Return the [X, Y] coordinate for the center point of the cell that contains the specified text.  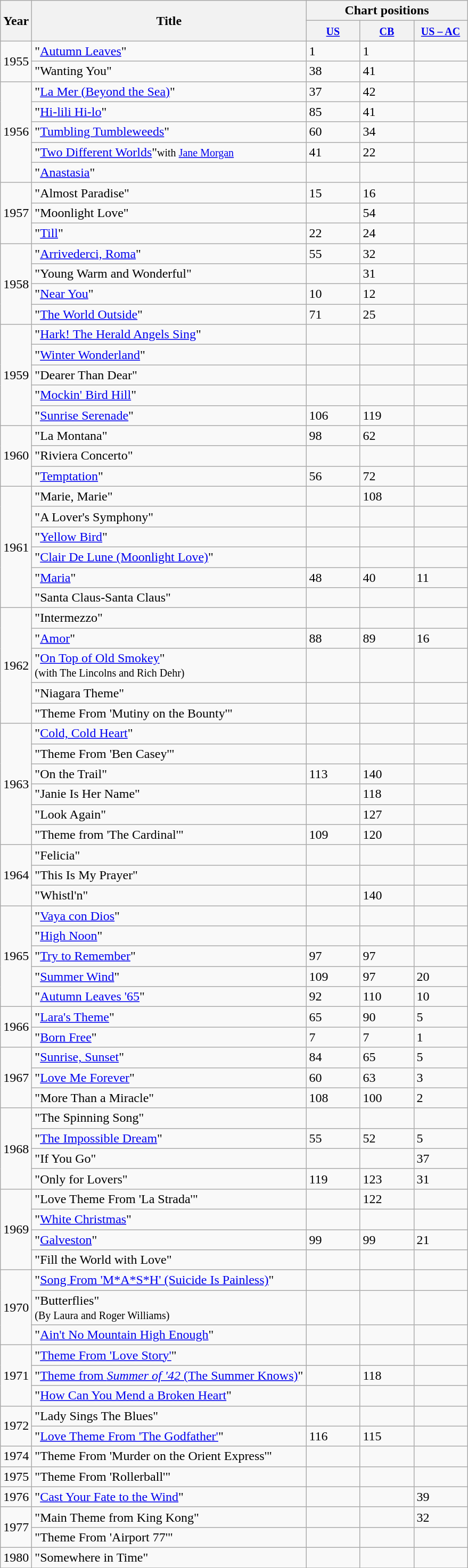
"The World Outside" [169, 314]
"Tumbling Tumbleweeds" [169, 132]
1965 [16, 956]
"Dearer Than Dear" [169, 375]
"Butterflies"(By Laura and Roger Williams) [169, 1307]
"Two Different Worlds"with Jane Morgan [169, 152]
1958 [16, 284]
"Summer Wind" [169, 977]
1972 [16, 1426]
"More Than a Miracle" [169, 1098]
63 [387, 1078]
15 [333, 193]
72 [387, 476]
1961 [16, 547]
"Ain't No Mountain High Enough" [169, 1335]
1976 [16, 1497]
"On Top of Old Smokey"(with The Lincolns and Rich Dehr) [169, 666]
"Amor" [169, 638]
"On the Trail" [169, 774]
"Hi-lili Hi-lo" [169, 112]
"Arrivederci, Roma" [169, 254]
1955 [16, 61]
"Till" [169, 233]
120 [387, 835]
11 [441, 577]
25 [387, 314]
"Theme From 'Mutiny on the Bounty'" [169, 713]
"Sunrise Serenade" [169, 415]
"Theme from Summer of '42 (The Summer Knows)" [169, 1375]
"Intermezzo" [169, 618]
"Anastasia" [169, 172]
"Riviera Concerto" [169, 456]
40 [387, 577]
CB [387, 31]
"Love Theme From 'La Strada'" [169, 1199]
54 [387, 213]
84 [333, 1057]
1956 [16, 132]
113 [333, 774]
1971 [16, 1375]
"Moonlight Love" [169, 213]
"Santa Claus-Santa Claus" [169, 598]
"Somewhere in Time" [169, 1557]
US – AC [441, 31]
"Vaya con Dios" [169, 915]
"Fill the World with Love" [169, 1260]
116 [333, 1436]
"Whistl'n" [169, 895]
71 [333, 314]
"If You Go" [169, 1158]
"The Impossible Dream" [169, 1138]
38 [333, 71]
"Young Warm and Wonderful" [169, 274]
"Song From 'M*A*S*H' (Suicide Is Painless)" [169, 1280]
"Theme From 'Rollerball'" [169, 1477]
1963 [16, 784]
"How Can You Mend a Broken Heart" [169, 1396]
3 [441, 1078]
Title [169, 21]
100 [387, 1098]
"Theme From 'Murder on the Orient Express'" [169, 1456]
85 [333, 112]
"Autumn Leaves '65" [169, 997]
Year [16, 21]
1974 [16, 1456]
90 [387, 1017]
127 [387, 814]
1977 [16, 1527]
"La Montana" [169, 436]
110 [387, 997]
"Try to Remember" [169, 956]
"Theme From 'Airport 77'" [169, 1537]
"Almost Paradise" [169, 193]
1962 [16, 666]
115 [387, 1436]
"Janie Is Her Name" [169, 794]
1969 [16, 1229]
"Look Again" [169, 814]
"Wanting You" [169, 71]
1957 [16, 213]
"Galveston" [169, 1240]
"Winter Wonderland" [169, 355]
"Main Theme from King Kong" [169, 1517]
88 [333, 638]
"Theme From 'Ben Casey'" [169, 754]
62 [387, 436]
"Love Me Forever" [169, 1078]
"Theme From 'Love Story'" [169, 1355]
2 [441, 1098]
"Lady Sings The Blues" [169, 1416]
98 [333, 436]
"Clair De Lune (Moonlight Love)" [169, 557]
"Hark! The Herald Angels Sing" [169, 335]
56 [333, 476]
89 [387, 638]
Chart positions [387, 11]
"Theme from 'The Cardinal'" [169, 835]
1980 [16, 1557]
106 [333, 415]
20 [441, 977]
1970 [16, 1307]
"Maria" [169, 577]
"White Christmas" [169, 1219]
"This Is My Prayer" [169, 875]
"Niagara Theme" [169, 693]
"Autumn Leaves" [169, 51]
US [333, 31]
"Cast Your Fate to the Wind" [169, 1497]
39 [441, 1497]
"Cold, Cold Heart" [169, 733]
"Yellow Bird" [169, 537]
34 [387, 132]
24 [387, 233]
"Born Free" [169, 1037]
"High Noon" [169, 936]
122 [387, 1199]
52 [387, 1138]
1967 [16, 1078]
1968 [16, 1148]
12 [387, 294]
"The Spinning Song" [169, 1118]
"Felicia" [169, 855]
"Lara's Theme" [169, 1017]
"Only for Lovers" [169, 1179]
1959 [16, 375]
1975 [16, 1477]
1960 [16, 456]
"Marie, Marie" [169, 496]
"A Lover's Symphony" [169, 516]
42 [387, 91]
92 [333, 997]
"Love Theme From 'The Godfather'" [169, 1436]
123 [387, 1179]
21 [441, 1240]
"La Mer (Beyond the Sea)" [169, 91]
"Temptation" [169, 476]
48 [333, 577]
"Near You" [169, 294]
"Sunrise, Sunset" [169, 1057]
1964 [16, 875]
1966 [16, 1027]
"Mockin' Bird Hill" [169, 395]
